Locate the cell with the specified text and output its (x, y) center coordinate. 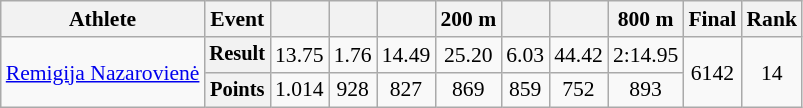
200 m (468, 19)
25.20 (468, 55)
44.42 (578, 55)
Points (237, 90)
14.49 (406, 55)
869 (468, 90)
928 (353, 90)
1.014 (300, 90)
2:14.95 (646, 55)
Remigija Nazarovienė (103, 72)
800 m (646, 19)
Rank (772, 19)
1.76 (353, 55)
Final (712, 19)
859 (525, 90)
752 (578, 90)
13.75 (300, 55)
6.03 (525, 55)
827 (406, 90)
Result (237, 55)
14 (772, 72)
6142 (712, 72)
Event (237, 19)
893 (646, 90)
Athlete (103, 19)
